Find where the given text appears and provide that cell's center as [x, y] coordinate. 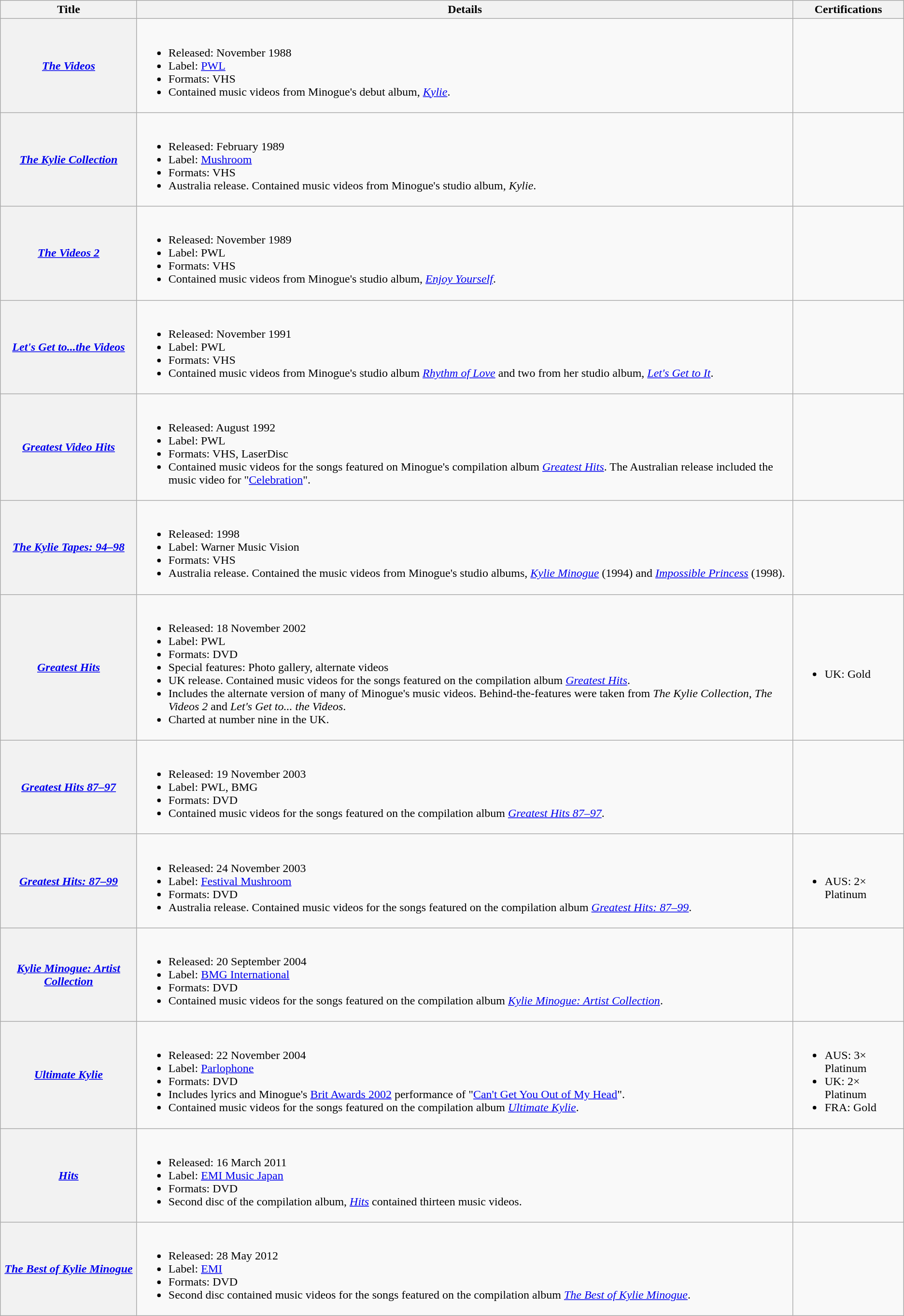
Kylie Minogue: Artist Collection [69, 974]
Greatest Hits: 87–99 [69, 881]
Ultimate Kylie [69, 1074]
The Kylie Collection [69, 159]
Let's Get to...the Videos [69, 347]
Details [465, 10]
The Videos 2 [69, 253]
Released: November 1988Label: PWLFormats: VHSContained music videos from Minogue's debut album, Kylie. [465, 66]
The Kylie Tapes: 94–98 [69, 547]
UK: Gold [848, 667]
Greatest Hits 87–97 [69, 787]
Certifications [848, 10]
The Videos [69, 66]
Released: November 1989Label: PWLFormats: VHSContained music videos from Minogue's studio album, Enjoy Yourself. [465, 253]
Released: 19 November 2003Label: PWL, BMGFormats: DVDContained music videos for the songs featured on the compilation album Greatest Hits 87–97. [465, 787]
AUS: 2× Platinum [848, 881]
AUS: 3× PlatinumUK: 2× PlatinumFRA: Gold [848, 1074]
Title [69, 10]
Hits [69, 1175]
Released: February 1989Label: MushroomFormats: VHSAustralia release. Contained music videos from Minogue's studio album, Kylie. [465, 159]
Greatest Hits [69, 667]
Greatest Video Hits [69, 447]
The Best of Kylie Minogue [69, 1269]
Released: 16 March 2011Label: EMI Music JapanFormats: DVDSecond disc of the compilation album, Hits contained thirteen music videos. [465, 1175]
